Find where the given text appears and provide that cell's center as [X, Y] coordinate. 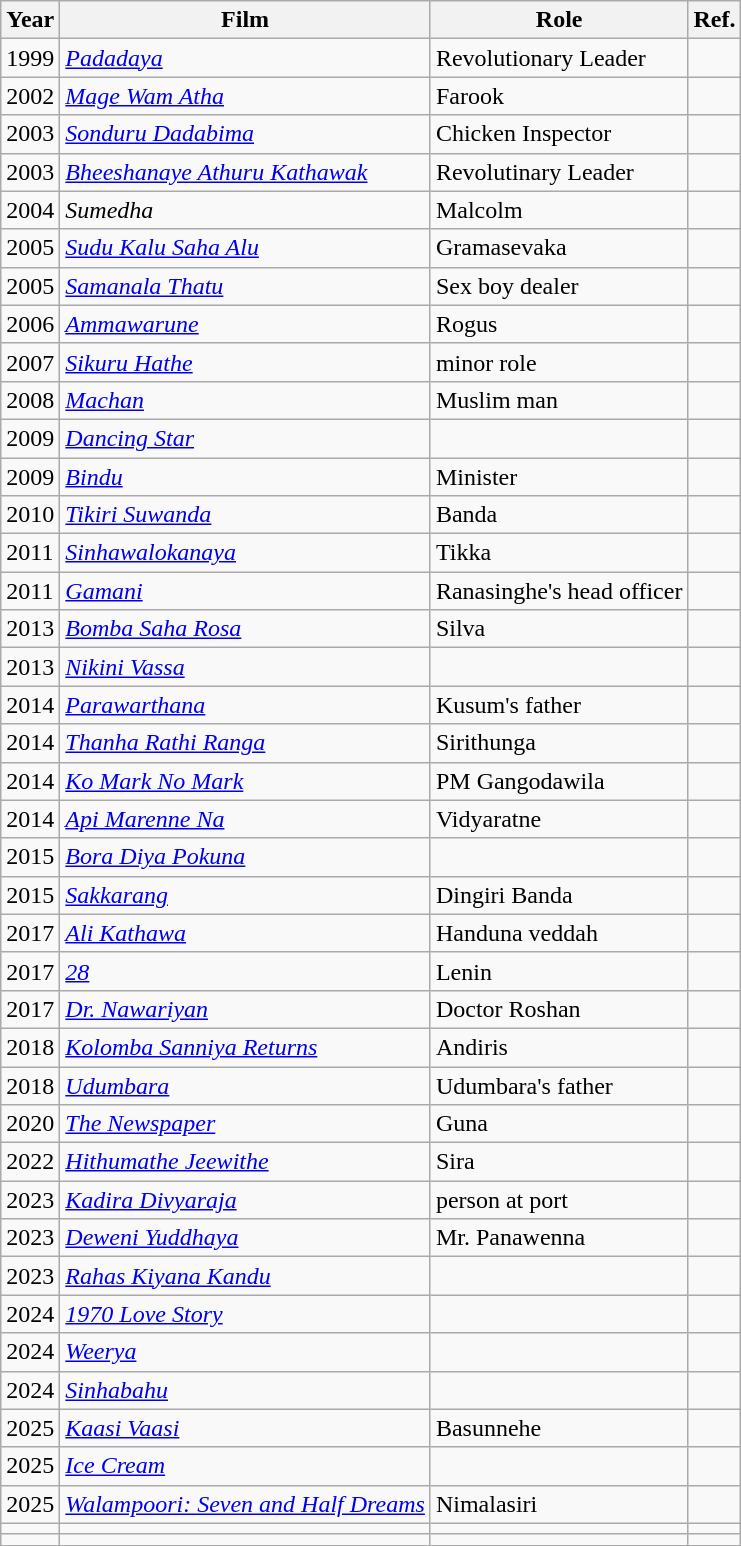
Hithumathe Jeewithe [246, 1162]
2010 [30, 515]
Vidyaratne [559, 819]
Sirithunga [559, 743]
Sira [559, 1162]
Malcolm [559, 210]
2022 [30, 1162]
Samanala Thatu [246, 286]
Walampoori: Seven and Half Dreams [246, 1504]
2004 [30, 210]
minor role [559, 362]
Bomba Saha Rosa [246, 629]
Ali Kathawa [246, 933]
1999 [30, 58]
Ref. [714, 20]
Dancing Star [246, 438]
Lenin [559, 971]
Sikuru Hathe [246, 362]
Sex boy dealer [559, 286]
PM Gangodawila [559, 781]
Bheeshanaye Athuru Kathawak [246, 172]
person at port [559, 1200]
Kusum's father [559, 705]
Padadaya [246, 58]
1970 Love Story [246, 1314]
Sudu Kalu Saha Alu [246, 248]
Revolutinary Leader [559, 172]
Kolomba Sanniya Returns [246, 1047]
Silva [559, 629]
Udumbara [246, 1085]
Ice Cream [246, 1466]
Deweni Yuddhaya [246, 1238]
Sinhabahu [246, 1390]
Handuna veddah [559, 933]
Muslim man [559, 400]
2002 [30, 96]
Gramasevaka [559, 248]
2006 [30, 324]
Farook [559, 96]
Doctor Roshan [559, 1009]
Dingiri Banda [559, 895]
2008 [30, 400]
Machan [246, 400]
Api Marenne Na [246, 819]
Mr. Panawenna [559, 1238]
Sumedha [246, 210]
Sonduru Dadabima [246, 134]
Minister [559, 477]
Ammawarune [246, 324]
Weerya [246, 1352]
Mage Wam Atha [246, 96]
2020 [30, 1124]
Bora Diya Pokuna [246, 857]
Revolutionary Leader [559, 58]
Kaasi Vaasi [246, 1428]
Basunnehe [559, 1428]
Ko Mark No Mark [246, 781]
The Newspaper [246, 1124]
Bindu [246, 477]
Banda [559, 515]
28 [246, 971]
Dr. Nawariyan [246, 1009]
Rahas Kiyana Kandu [246, 1276]
Udumbara's father [559, 1085]
Chicken Inspector [559, 134]
Film [246, 20]
Guna [559, 1124]
Sinhawalokanaya [246, 553]
Tikiri Suwanda [246, 515]
Sakkarang [246, 895]
Nimalasiri [559, 1504]
Nikini Vassa [246, 667]
Thanha Rathi Ranga [246, 743]
Gamani [246, 591]
Kadira Divyaraja [246, 1200]
Rogus [559, 324]
Ranasinghe's head officer [559, 591]
Parawarthana [246, 705]
Tikka [559, 553]
Year [30, 20]
2007 [30, 362]
Andiris [559, 1047]
Role [559, 20]
